From the cell containing the given text, extract its center point as (x, y) coordinate. 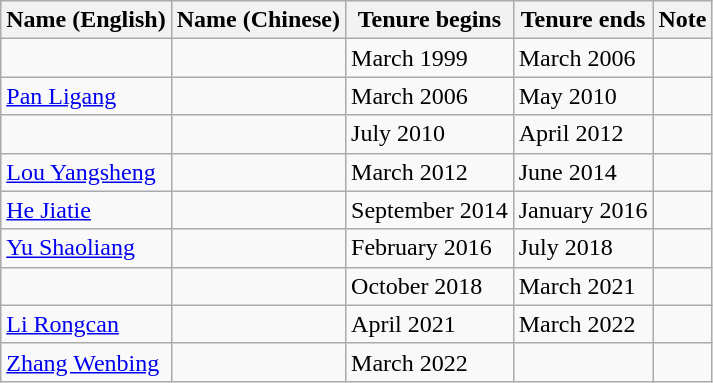
May 2010 (583, 96)
April 2012 (583, 134)
Tenure ends (583, 20)
January 2016 (583, 210)
He Jiatie (86, 210)
October 2018 (430, 286)
Name (English) (86, 20)
Li Rongcan (86, 324)
March 1999 (430, 58)
Tenure begins (430, 20)
July 2018 (583, 248)
Name (Chinese) (258, 20)
June 2014 (583, 172)
February 2016 (430, 248)
March 2021 (583, 286)
Lou Yangsheng (86, 172)
April 2021 (430, 324)
March 2012 (430, 172)
Zhang Wenbing (86, 362)
Note (682, 20)
Yu Shaoliang (86, 248)
September 2014 (430, 210)
July 2010 (430, 134)
Pan Ligang (86, 96)
